Search for the cell housing the specified text and yield its (X, Y) center coordinate. 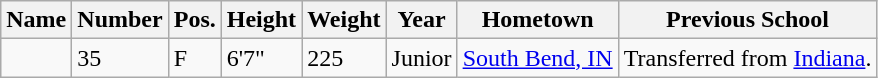
Number (120, 20)
Hometown (538, 20)
Previous School (748, 20)
Transferred from Indiana. (748, 58)
Name (36, 20)
225 (344, 58)
F (194, 58)
Year (422, 20)
Junior (422, 58)
Weight (344, 20)
Height (261, 20)
6'7" (261, 58)
Pos. (194, 20)
35 (120, 58)
South Bend, IN (538, 58)
